Return (x, y) of the center of cell containing provided text 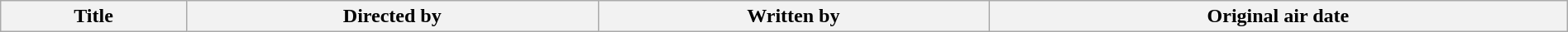
Original air date (1279, 16)
Written by (793, 16)
Title (94, 16)
Directed by (392, 16)
